Pinpoint the cell where the given text exists, returning its (X, Y) midpoint coordinate. 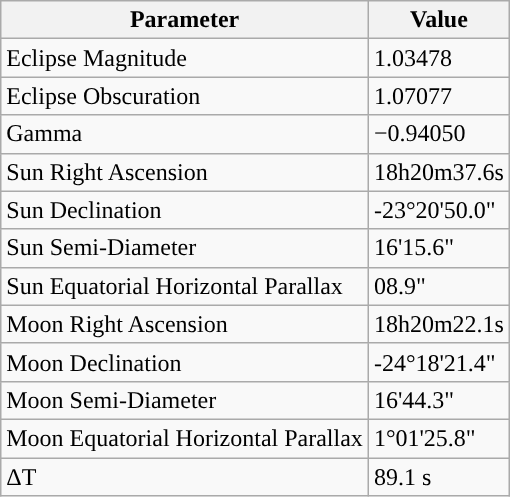
18h20m37.6s (438, 172)
-23°20'50.0" (438, 210)
16'15.6" (438, 248)
Moon Equatorial Horizontal Parallax (185, 438)
ΔT (185, 477)
Moon Semi-Diameter (185, 400)
Value (438, 20)
16'44.3" (438, 400)
Eclipse Magnitude (185, 58)
Sun Semi-Diameter (185, 248)
Eclipse Obscuration (185, 96)
Sun Right Ascension (185, 172)
1.07077 (438, 96)
1.03478 (438, 58)
Sun Declination (185, 210)
Sun Equatorial Horizontal Parallax (185, 286)
-24°18'21.4" (438, 362)
89.1 s (438, 477)
Gamma (185, 134)
08.9" (438, 286)
Parameter (185, 20)
Moon Right Ascension (185, 324)
−0.94050 (438, 134)
1°01'25.8" (438, 438)
18h20m22.1s (438, 324)
Moon Declination (185, 362)
